Capture the cell that displays the provided text and extract its (X, Y) central coordinate. 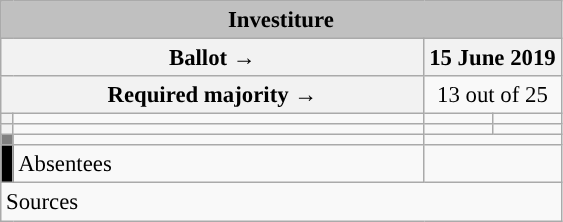
Required majority → (212, 95)
13 out of 25 (492, 95)
Sources (281, 202)
15 June 2019 (492, 58)
Investiture (281, 20)
Absentees (218, 165)
Ballot → (212, 58)
